Determine the (x, y) coordinate at the center of the cell enclosing the given text.  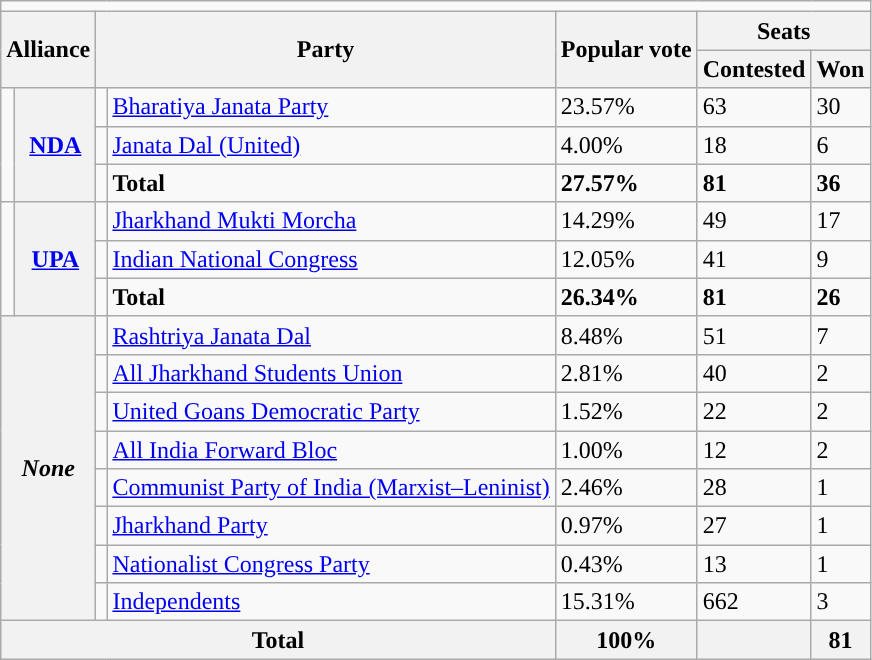
NDA (56, 145)
36 (840, 183)
13 (754, 564)
1.52% (626, 411)
41 (754, 259)
Won (840, 69)
26 (840, 297)
63 (754, 107)
4.00% (626, 145)
Party (326, 50)
Seats (784, 31)
27 (754, 526)
51 (754, 335)
30 (840, 107)
6 (840, 145)
Jharkhand Mukti Morcha (331, 221)
Contested (754, 69)
23.57% (626, 107)
0.43% (626, 564)
Indian National Congress (331, 259)
9 (840, 259)
2.81% (626, 373)
Janata Dal (United) (331, 145)
None (48, 468)
40 (754, 373)
662 (754, 602)
Independents (331, 602)
100% (626, 640)
0.97% (626, 526)
1.00% (626, 449)
27.57% (626, 183)
28 (754, 488)
All Jharkhand Students Union (331, 373)
14.29% (626, 221)
49 (754, 221)
15.31% (626, 602)
Alliance (48, 50)
22 (754, 411)
Bharatiya Janata Party (331, 107)
Rashtriya Janata Dal (331, 335)
Communist Party of India (Marxist–Leninist) (331, 488)
3 (840, 602)
18 (754, 145)
Popular vote (626, 50)
UPA (56, 259)
Jharkhand Party (331, 526)
2.46% (626, 488)
12.05% (626, 259)
Nationalist Congress Party (331, 564)
8.48% (626, 335)
26.34% (626, 297)
United Goans Democratic Party (331, 411)
12 (754, 449)
17 (840, 221)
7 (840, 335)
All India Forward Bloc (331, 449)
